Search for the cell housing the specified text and yield its [X, Y] center coordinate. 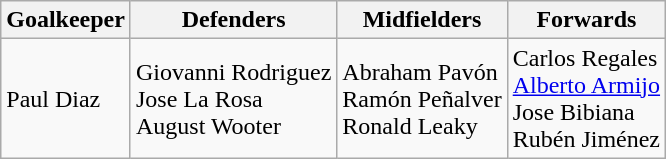
Midfielders [422, 20]
Abraham Pavón Ramón Peñalver Ronald Leaky [422, 98]
Carlos Regales Alberto Armijo Jose Bibiana Rubén Jiménez [586, 98]
Giovanni Rodriguez Jose La Rosa August Wooter [233, 98]
Paul Diaz [66, 98]
Forwards [586, 20]
Goalkeeper [66, 20]
Defenders [233, 20]
